Locate the cell with the specified text and output its (X, Y) center coordinate. 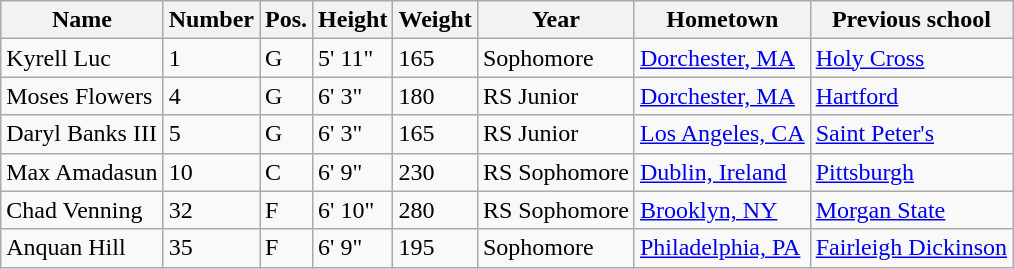
Pos. (286, 20)
Los Angeles, CA (722, 134)
Dublin, Ireland (722, 172)
Max Amadasun (82, 172)
Name (82, 20)
230 (435, 172)
195 (435, 248)
1 (211, 58)
C (286, 172)
Moses Flowers (82, 96)
Pittsburgh (911, 172)
Philadelphia, PA (722, 248)
35 (211, 248)
Height (353, 20)
32 (211, 210)
Holy Cross (911, 58)
Number (211, 20)
5' 11" (353, 58)
Saint Peter's (911, 134)
Kyrell Luc (82, 58)
Brooklyn, NY (722, 210)
10 (211, 172)
Hartford (911, 96)
Morgan State (911, 210)
Year (556, 20)
180 (435, 96)
Daryl Banks III (82, 134)
Fairleigh Dickinson (911, 248)
280 (435, 210)
6' 10" (353, 210)
Anquan Hill (82, 248)
Weight (435, 20)
Chad Venning (82, 210)
5 (211, 134)
Hometown (722, 20)
Previous school (911, 20)
4 (211, 96)
